Output the [X, Y] coordinate of the center of the cell containing the given text.  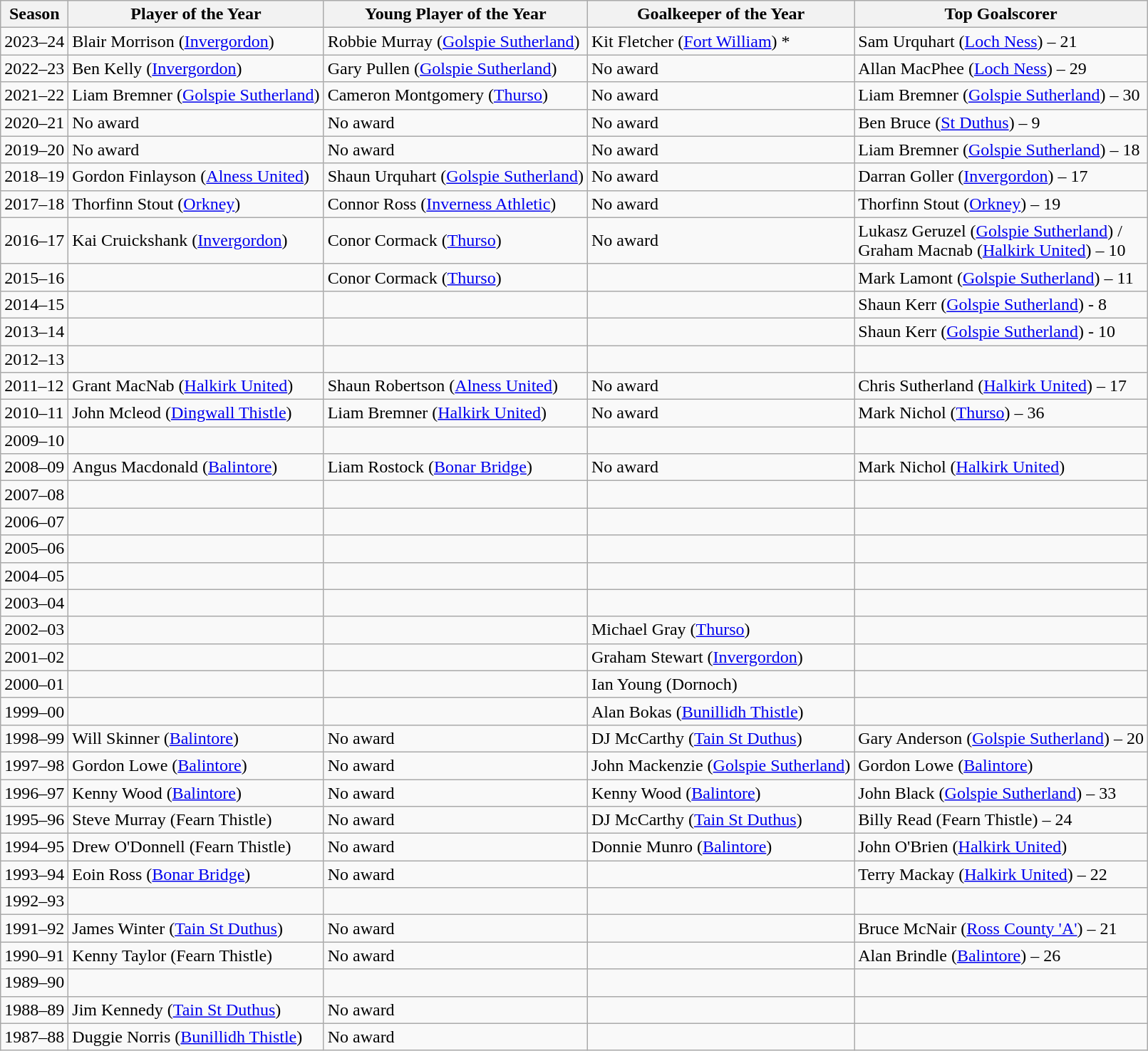
2014–15 [34, 304]
2007–08 [34, 495]
1995–96 [34, 820]
2006–07 [34, 522]
Billy Read (Fearn Thistle) – 24 [1001, 820]
Bruce McNair (Ross County 'A') – 21 [1001, 928]
1993–94 [34, 874]
Grant MacNab (Halkirk United) [196, 386]
1998–99 [34, 738]
Sam Urquhart (Loch Ness) – 21 [1001, 41]
1988–89 [34, 1010]
Graham Stewart (Invergordon) [720, 657]
2018–19 [34, 177]
Gary Pullen (Golspie Sutherland) [455, 68]
2012–13 [34, 358]
Shaun Robertson (Alness United) [455, 386]
2021–22 [34, 95]
Allan MacPhee (Loch Ness) – 29 [1001, 68]
2002–03 [34, 630]
Thorfinn Stout (Orkney) [196, 204]
Ben Bruce (St Duthus) – 9 [1001, 123]
2010–11 [34, 413]
1996–97 [34, 793]
2005–06 [34, 549]
1997–98 [34, 765]
1991–92 [34, 928]
Shaun Kerr (Golspie Sutherland) - 8 [1001, 304]
Mark Lamont (Golspie Sutherland) – 11 [1001, 277]
Liam Bremner (Golspie Sutherland) [196, 95]
2013–14 [34, 331]
Liam Bremner (Golspie Sutherland) – 18 [1001, 150]
Goalkeeper of the Year [720, 14]
Shaun Kerr (Golspie Sutherland) - 10 [1001, 331]
Player of the Year [196, 14]
Alan Bokas (Bunillidh Thistle) [720, 711]
2022–23 [34, 68]
2004–05 [34, 576]
Liam Bremner (Golspie Sutherland) – 30 [1001, 95]
Michael Gray (Thurso) [720, 630]
2016–17 [34, 241]
2008–09 [34, 467]
Kai Cruickshank (Invergordon) [196, 241]
Mark Nichol (Halkirk United) [1001, 467]
Duggie Norris (Bunillidh Thistle) [196, 1037]
Gordon Finlayson (Alness United) [196, 177]
Gary Anderson (Golspie Sutherland) – 20 [1001, 738]
Shaun Urquhart (Golspie Sutherland) [455, 177]
2001–02 [34, 657]
John Black (Golspie Sutherland) – 33 [1001, 793]
Alan Brindle (Balintore) – 26 [1001, 956]
James Winter (Tain St Duthus) [196, 928]
John Mcleod (Dingwall Thistle) [196, 413]
Steve Murray (Fearn Thistle) [196, 820]
2003–04 [34, 603]
Lukasz Geruzel (Golspie Sutherland) /Graham Macnab (Halkirk United) – 10 [1001, 241]
Drew O'Donnell (Fearn Thistle) [196, 847]
1989–90 [34, 983]
2019–20 [34, 150]
Chris Sutherland (Halkirk United) – 17 [1001, 386]
Ben Kelly (Invergordon) [196, 68]
Angus Macdonald (Balintore) [196, 467]
Young Player of the Year [455, 14]
Liam Rostock (Bonar Bridge) [455, 467]
Eoin Ross (Bonar Bridge) [196, 874]
Robbie Murray (Golspie Sutherland) [455, 41]
2011–12 [34, 386]
Kenny Taylor (Fearn Thistle) [196, 956]
1992–93 [34, 901]
Season [34, 14]
Mark Nichol (Thurso) – 36 [1001, 413]
Kit Fletcher (Fort William) * [720, 41]
1994–95 [34, 847]
Jim Kennedy (Tain St Duthus) [196, 1010]
2020–21 [34, 123]
Darran Goller (Invergordon) – 17 [1001, 177]
Cameron Montgomery (Thurso) [455, 95]
1999–00 [34, 711]
Terry Mackay (Halkirk United) – 22 [1001, 874]
Blair Morrison (Invergordon) [196, 41]
2017–18 [34, 204]
Connor Ross (Inverness Athletic) [455, 204]
Ian Young (Dornoch) [720, 684]
Donnie Munro (Balintore) [720, 847]
2015–16 [34, 277]
John Mackenzie (Golspie Sutherland) [720, 765]
John O'Brien (Halkirk United) [1001, 847]
1987–88 [34, 1037]
1990–91 [34, 956]
2023–24 [34, 41]
Will Skinner (Balintore) [196, 738]
Liam Bremner (Halkirk United) [455, 413]
2009–10 [34, 440]
Thorfinn Stout (Orkney) – 19 [1001, 204]
2000–01 [34, 684]
Top Goalscorer [1001, 14]
